Capture the cell that displays the provided text and extract its (X, Y) central coordinate. 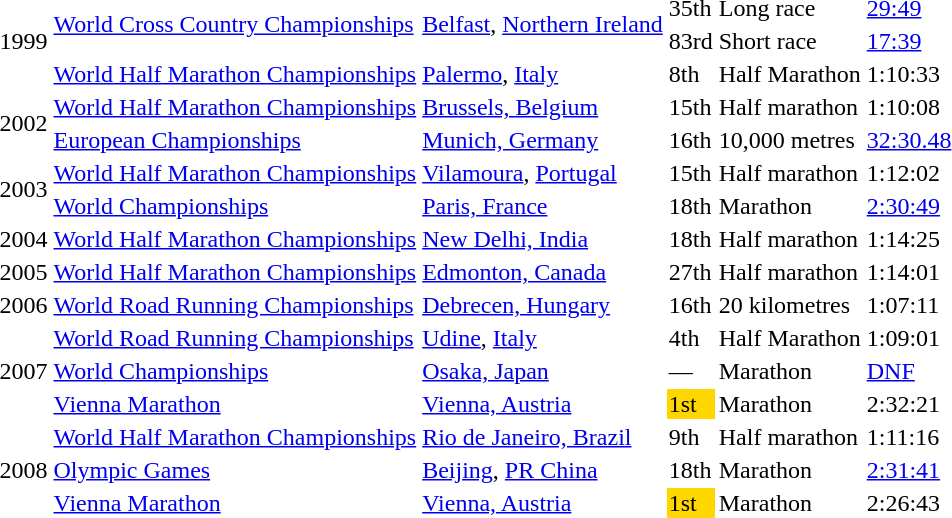
Osaka, Japan (543, 371)
Brussels, Belgium (543, 107)
9th (690, 437)
European Championships (235, 140)
Edmonton, Canada (543, 272)
Short race (790, 41)
Vilamoura, Portugal (543, 173)
83rd (690, 41)
10,000 metres (790, 140)
Paris, France (543, 206)
Munich, Germany (543, 140)
New Delhi, India (543, 239)
27th (690, 272)
— (690, 371)
Udine, Italy (543, 338)
Beijing, PR China (543, 470)
20 kilometres (790, 305)
4th (690, 338)
Olympic Games (235, 470)
Debrecen, Hungary (543, 305)
Rio de Janeiro, Brazil (543, 437)
Palermo, Italy (543, 74)
8th (690, 74)
